Locate the cell with the specified text and output its (X, Y) center coordinate. 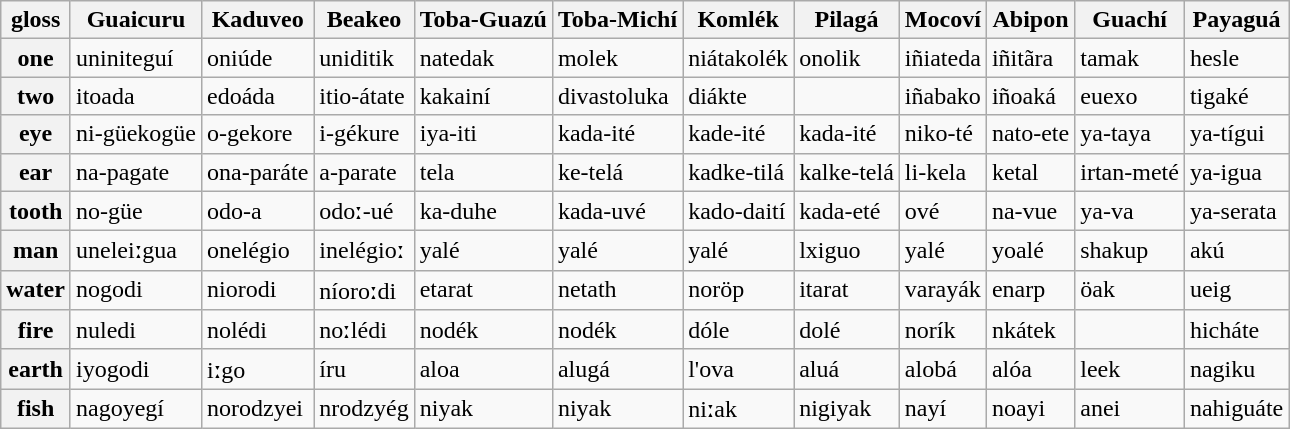
kado-daití (738, 211)
hicháte (1236, 330)
kada-eté (847, 211)
öak (1130, 290)
ya-serata (1236, 211)
Beakeo (364, 20)
tigaké (1236, 96)
no-güe (136, 211)
kadke-tilá (738, 172)
noːlédi (364, 330)
íru (364, 369)
ear (36, 172)
euexo (1130, 96)
nagiku (1236, 369)
divastoluka (617, 96)
enarp (1030, 290)
etarat (483, 290)
tooth (36, 211)
diákte (738, 96)
aloa (483, 369)
Kaduveo (257, 20)
iñiateda (942, 58)
nato-ete (1030, 134)
nolédi (257, 330)
níoroːdi (364, 290)
nogodi (136, 290)
oniúde (257, 58)
onelégio (257, 251)
kada-uvé (617, 211)
two (36, 96)
na-pagate (136, 172)
ya-taya (1130, 134)
edoáda (257, 96)
eye (36, 134)
fire (36, 330)
nkátek (1030, 330)
ketal (1030, 172)
norodzyei (257, 409)
ka-duhe (483, 211)
onolik (847, 58)
norík (942, 330)
Payaguá (1236, 20)
itoada (136, 96)
earth (36, 369)
ona-paráte (257, 172)
shakup (1130, 251)
iñitãra (1030, 58)
Mocoví (942, 20)
ya-va (1130, 211)
l'ova (738, 369)
dóle (738, 330)
i-gékure (364, 134)
inelégioː (364, 251)
ya-tígui (1236, 134)
hesle (1236, 58)
tela (483, 172)
niːak (738, 409)
netath (617, 290)
lxiguo (847, 251)
nagoyegí (136, 409)
alugá (617, 369)
nuledi (136, 330)
alobá (942, 369)
niátakolék (738, 58)
odo-a (257, 211)
dolé (847, 330)
o-gekore (257, 134)
water (36, 290)
noröp (738, 290)
fish (36, 409)
yoalé (1030, 251)
leek (1130, 369)
gloss (36, 20)
noayi (1030, 409)
irtan-meté (1130, 172)
odoː-ué (364, 211)
Guachí (1130, 20)
iñabako (942, 96)
uneleiːgua (136, 251)
molek (617, 58)
ueig (1236, 290)
itarat (847, 290)
tamak (1130, 58)
akú (1236, 251)
uniditik (364, 58)
Toba-Michí (617, 20)
niko-té (942, 134)
iyogodi (136, 369)
nigiyak (847, 409)
natedak (483, 58)
na-vue (1030, 211)
Guaicuru (136, 20)
li-kela (942, 172)
nayí (942, 409)
iya-iti (483, 134)
varayák (942, 290)
uniniteguí (136, 58)
one (36, 58)
kade-ité (738, 134)
ni-güekogüe (136, 134)
a-parate (364, 172)
itio-átate (364, 96)
man (36, 251)
nrodzyég (364, 409)
Pilagá (847, 20)
iːgo (257, 369)
aluá (847, 369)
kalke-telá (847, 172)
niorodi (257, 290)
iñoaká (1030, 96)
ové (942, 211)
Abipon (1030, 20)
Toba-Guazú (483, 20)
kakainí (483, 96)
anei (1130, 409)
nahiguáte (1236, 409)
ke-telá (617, 172)
Komlék (738, 20)
ya-igua (1236, 172)
alóa (1030, 369)
